Return the [X, Y] coordinate for the center point of the cell that contains the specified text.  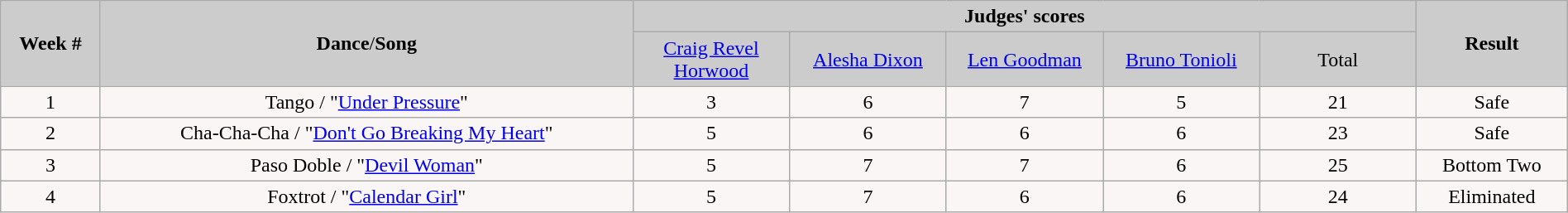
Dance/Song [366, 43]
2 [51, 133]
4 [51, 196]
Alesha Dixon [868, 60]
Len Goodman [1024, 60]
Craig Revel Horwood [711, 60]
25 [1338, 165]
Tango / "Under Pressure" [366, 102]
Judges' scores [1024, 17]
24 [1338, 196]
1 [51, 102]
Bottom Two [1492, 165]
Bruno Tonioli [1181, 60]
Total [1338, 60]
21 [1338, 102]
23 [1338, 133]
Week # [51, 43]
Paso Doble / "Devil Woman" [366, 165]
Foxtrot / "Calendar Girl" [366, 196]
Eliminated [1492, 196]
Cha-Cha-Cha / "Don't Go Breaking My Heart" [366, 133]
Result [1492, 43]
